Find where the given text appears and provide that cell's center as (X, Y) coordinate. 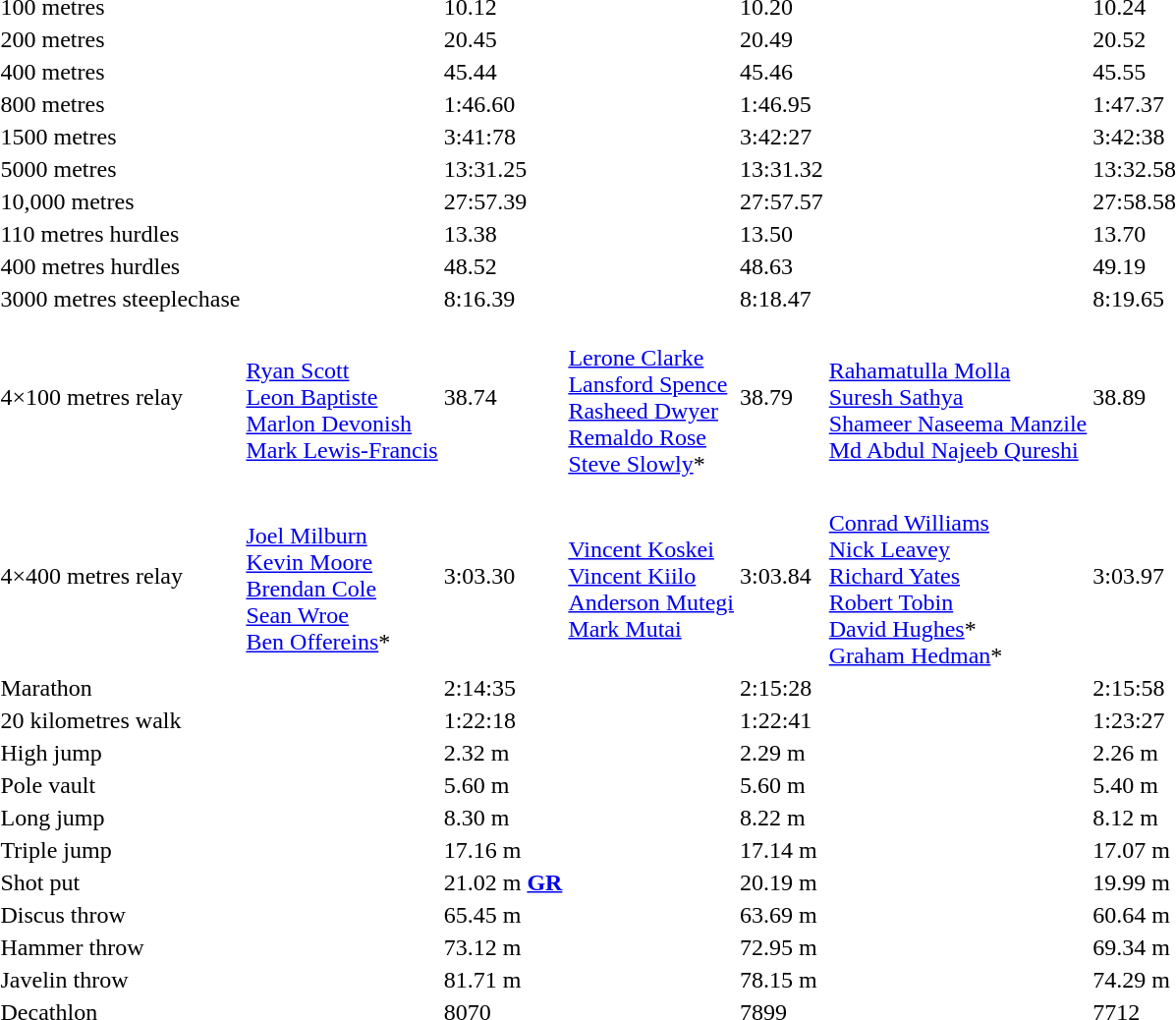
20.49 (782, 39)
73.12 m (503, 947)
1:46.60 (503, 104)
45.46 (782, 72)
Ryan ScottLeon BaptisteMarlon DevonishMark Lewis-Francis (342, 397)
8.22 m (782, 818)
2:15:28 (782, 688)
38.79 (782, 397)
13.50 (782, 234)
Joel MilburnKevin MooreBrendan ColeSean WroeBen Offereins* (342, 576)
13:31.32 (782, 169)
13.38 (503, 234)
45.44 (503, 72)
Rahamatulla MollaSuresh SathyaShameer Naseema ManzileMd Abdul Najeeb Qureshi (958, 397)
13:31.25 (503, 169)
3:03.84 (782, 576)
8.30 m (503, 818)
3:41:78 (503, 137)
63.69 m (782, 915)
48.52 (503, 266)
Conrad WilliamsNick LeaveyRichard YatesRobert TobinDavid Hughes*Graham Hedman* (958, 576)
3:42:27 (782, 137)
8:18.47 (782, 299)
38.74 (503, 397)
1:22:41 (782, 720)
72.95 m (782, 947)
78.15 m (782, 980)
Vincent KoskeiVincent KiiloAnderson MutegiMark Mutai (651, 576)
21.02 m GR (503, 882)
1:22:18 (503, 720)
17.16 m (503, 850)
27:57.39 (503, 201)
Lerone ClarkeLansford SpenceRasheed DwyerRemaldo RoseSteve Slowly* (651, 397)
1:46.95 (782, 104)
17.14 m (782, 850)
2.29 m (782, 753)
48.63 (782, 266)
3:03.30 (503, 576)
81.71 m (503, 980)
2.32 m (503, 753)
27:57.57 (782, 201)
8:16.39 (503, 299)
20.19 m (782, 882)
65.45 m (503, 915)
2:14:35 (503, 688)
20.45 (503, 39)
